Return the [X, Y] coordinate for the center point of the cell that contains the specified text.  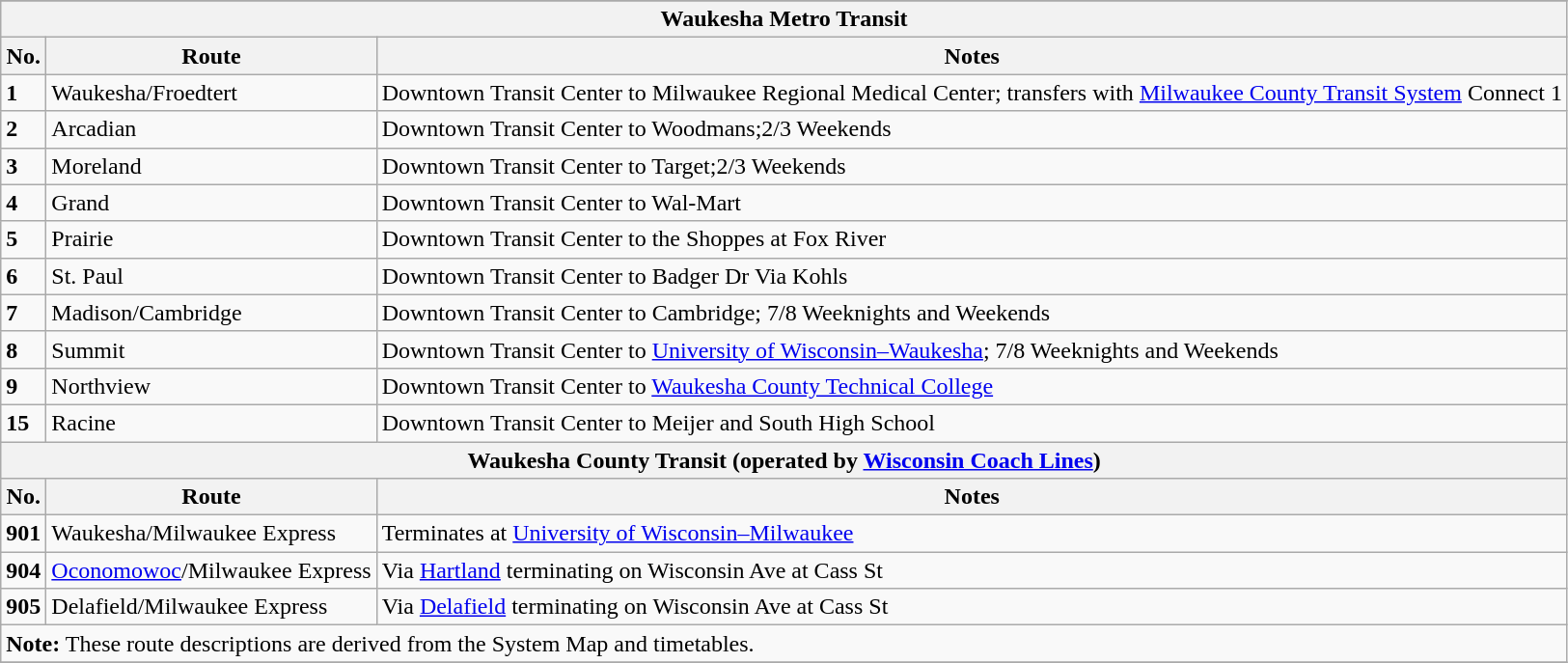
Downtown Transit Center to Meijer and South High School [972, 423]
Summit [211, 349]
Moreland [211, 166]
Downtown Transit Center to Cambridge; 7/8 Weeknights and Weekends [972, 313]
904 [23, 570]
Downtown Transit Center to Woodmans;2/3 Weekends [972, 129]
Downtown Transit Center to Target;2/3 Weekends [972, 166]
Via Hartland terminating on Wisconsin Ave at Cass St [972, 570]
St. Paul [211, 276]
Oconomowoc/Milwaukee Express [211, 570]
Arcadian [211, 129]
Terminates at University of Wisconsin–Milwaukee [972, 534]
Downtown Transit Center to University of Wisconsin–Waukesha; 7/8 Weeknights and Weekends [972, 349]
1 [23, 93]
9 [23, 386]
5 [23, 239]
Waukesha/Froedtert [211, 93]
Racine [211, 423]
6 [23, 276]
Downtown Transit Center to Badger Dr Via Kohls [972, 276]
7 [23, 313]
Note: These route descriptions are derived from the System Map and timetables. [784, 644]
Via Delafield terminating on Wisconsin Ave at Cass St [972, 607]
4 [23, 203]
Downtown Transit Center to Waukesha County Technical College [972, 386]
Downtown Transit Center to Milwaukee Regional Medical Center; transfers with Milwaukee County Transit System Connect 1 [972, 93]
905 [23, 607]
Downtown Transit Center to the Shoppes at Fox River [972, 239]
Downtown Transit Center to Wal-Mart [972, 203]
8 [23, 349]
901 [23, 534]
3 [23, 166]
Northview [211, 386]
Prairie [211, 239]
Delafield/Milwaukee Express [211, 607]
Waukesha Metro Transit [784, 19]
Madison/Cambridge [211, 313]
Grand [211, 203]
Waukesha County Transit (operated by Wisconsin Coach Lines) [784, 460]
Waukesha/Milwaukee Express [211, 534]
2 [23, 129]
15 [23, 423]
